Detect which cell encompasses the target text, then output its [X, Y] center coordinate. 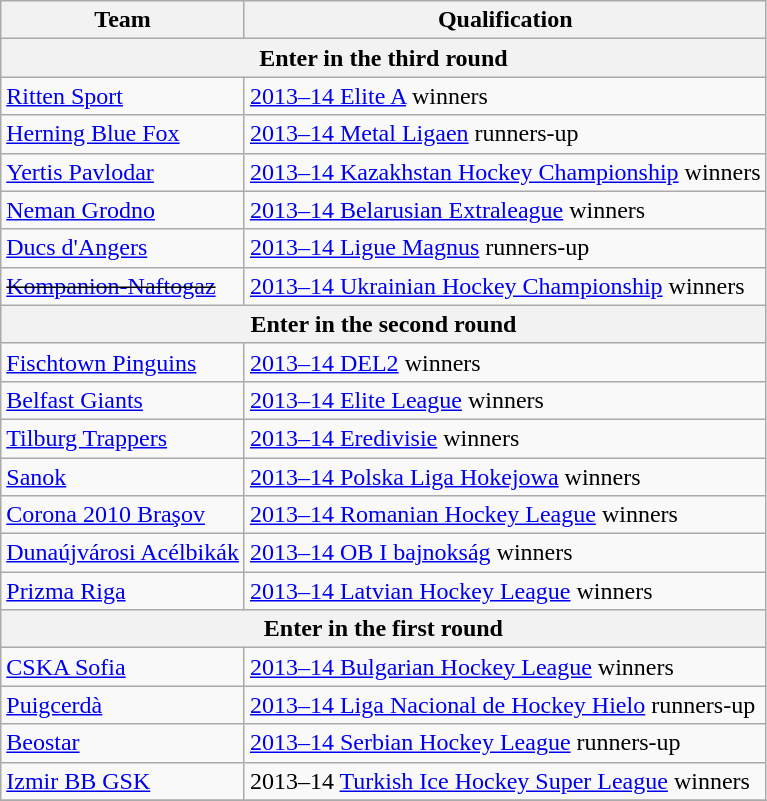
Ritten Sport [123, 96]
Team [123, 20]
2013–14 Polska Liga Hokejowa winners [505, 477]
2013–14 Eredivisie winners [505, 438]
Ducs d'Angers [123, 248]
Enter in the first round [384, 629]
Prizma Riga [123, 591]
Herning Blue Fox [123, 134]
Neman Grodno [123, 210]
Izmir BB GSK [123, 781]
Qualification [505, 20]
Belfast Giants [123, 400]
Yertis Pavlodar [123, 172]
Enter in the second round [384, 324]
Kompanion-Naftogaz [123, 286]
2013–14 Turkish Ice Hockey Super League winners [505, 781]
2013–14 Bulgarian Hockey League winners [505, 667]
Enter in the third round [384, 58]
2013–14 Metal Ligaen runners-up [505, 134]
2013–14 Ligue Magnus runners-up [505, 248]
2013–14 Romanian Hockey League winners [505, 515]
2013–14 Latvian Hockey League winners [505, 591]
Dunaújvárosi Acélbikák [123, 553]
Puigcerdà [123, 705]
2013–14 Elite League winners [505, 400]
2013–14 OB I bajnokság winners [505, 553]
2013–14 Kazakhstan Hockey Championship winners [505, 172]
Beostar [123, 743]
2013–14 Belarusian Extraleague winners [505, 210]
Tilburg Trappers [123, 438]
2013–14 Ukrainian Hockey Championship winners [505, 286]
2013–14 Elite A winners [505, 96]
Fischtown Pinguins [123, 362]
2013–14 Liga Nacional de Hockey Hielo runners-up [505, 705]
2013–14 Serbian Hockey League runners-up [505, 743]
Sanok [123, 477]
CSKA Sofia [123, 667]
Corona 2010 Braşov [123, 515]
2013–14 DEL2 winners [505, 362]
